Detect which cell encompasses the target text, then output its (X, Y) center coordinate. 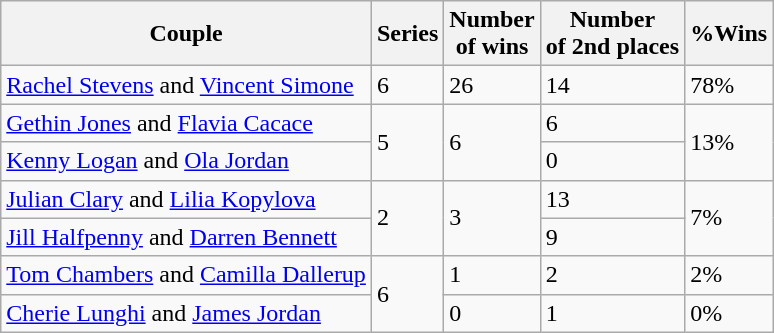
9 (612, 237)
2% (729, 275)
Numberof wins (492, 34)
Jill Halfpenny and Darren Bennett (186, 237)
0% (729, 313)
14 (612, 85)
%Wins (729, 34)
Series (407, 34)
Couple (186, 34)
13 (612, 199)
7% (729, 218)
78% (729, 85)
Julian Clary and Lilia Kopylova (186, 199)
13% (729, 142)
Cherie Lunghi and James Jordan (186, 313)
Numberof 2nd places (612, 34)
3 (492, 218)
Gethin Jones and Flavia Cacace (186, 123)
Kenny Logan and Ola Jordan (186, 161)
5 (407, 142)
Rachel Stevens and Vincent Simone (186, 85)
26 (492, 85)
Tom Chambers and Camilla Dallerup (186, 275)
